Search for the cell housing the specified text and yield its (X, Y) center coordinate. 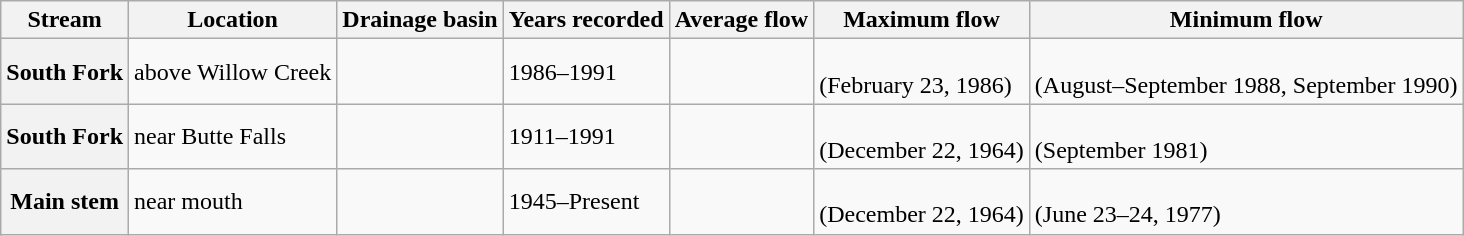
Years recorded (586, 20)
Stream (65, 20)
above Willow Creek (233, 72)
(August–September 1988, September 1990) (1246, 72)
Main stem (65, 202)
Average flow (742, 20)
near mouth (233, 202)
1986–1991 (586, 72)
1945–Present (586, 202)
(September 1981) (1246, 136)
Drainage basin (420, 20)
Location (233, 20)
Maximum flow (922, 20)
1911–1991 (586, 136)
near Butte Falls (233, 136)
Minimum flow (1246, 20)
(June 23–24, 1977) (1246, 202)
(February 23, 1986) (922, 72)
